Scan for the cell matching the given text and deliver its [X, Y] coordinate at center. 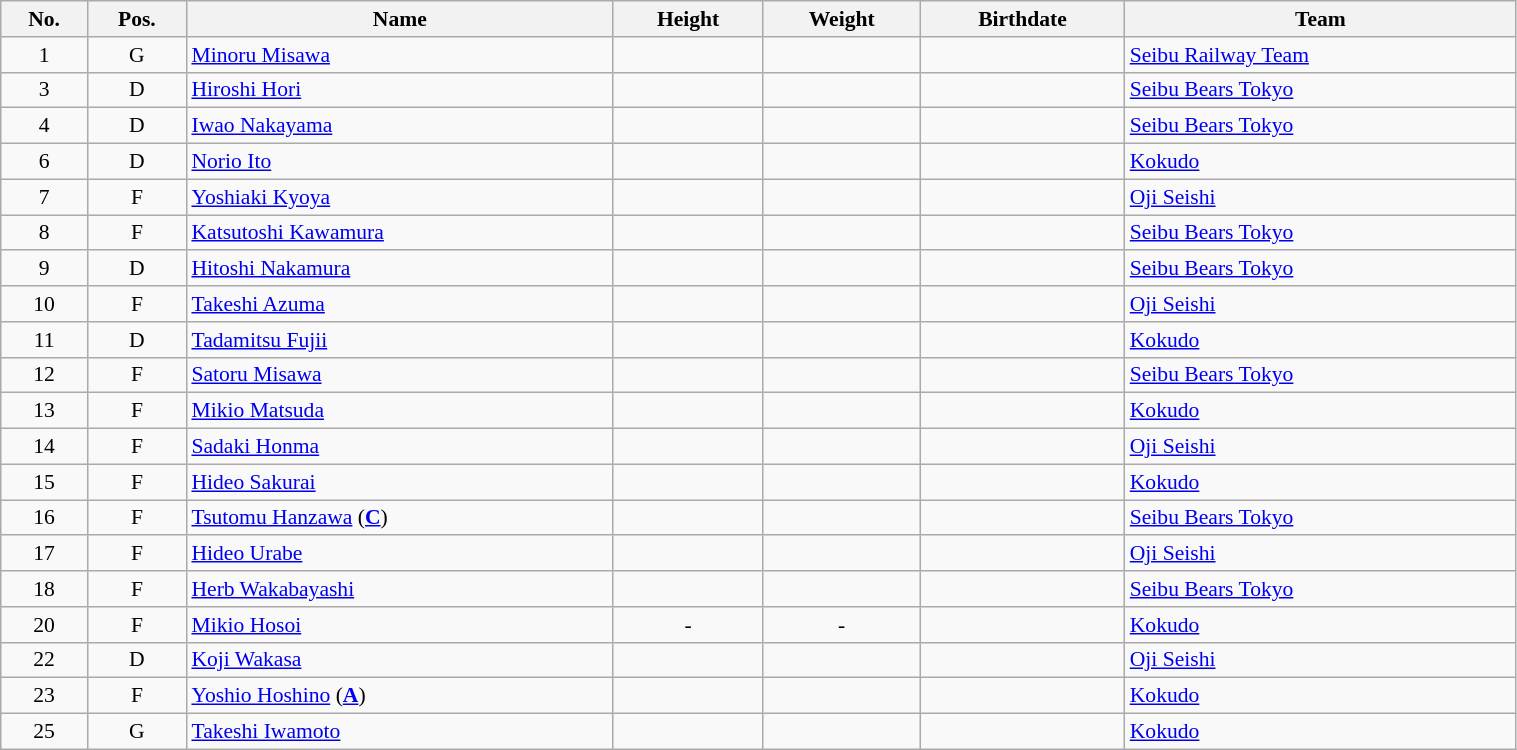
9 [44, 269]
3 [44, 90]
Name [400, 19]
Satoru Misawa [400, 375]
17 [44, 554]
1 [44, 55]
16 [44, 518]
Katsutoshi Kawamura [400, 233]
23 [44, 696]
Norio Ito [400, 162]
18 [44, 589]
Sadaki Honma [400, 447]
Takeshi Azuma [400, 304]
10 [44, 304]
Team [1320, 19]
Height [688, 19]
Hideo Urabe [400, 554]
11 [44, 340]
7 [44, 197]
22 [44, 660]
Birthdate [1022, 19]
Herb Wakabayashi [400, 589]
Minoru Misawa [400, 55]
13 [44, 411]
Hitoshi Nakamura [400, 269]
20 [44, 625]
No. [44, 19]
Hideo Sakurai [400, 482]
Tadamitsu Fujii [400, 340]
Mikio Matsuda [400, 411]
12 [44, 375]
6 [44, 162]
Hiroshi Hori [400, 90]
Takeshi Iwamoto [400, 732]
Iwao Nakayama [400, 126]
Yoshiaki Kyoya [400, 197]
15 [44, 482]
Weight [842, 19]
Seibu Railway Team [1320, 55]
Tsutomu Hanzawa (C) [400, 518]
25 [44, 732]
4 [44, 126]
Mikio Hosoi [400, 625]
Koji Wakasa [400, 660]
14 [44, 447]
8 [44, 233]
Yoshio Hoshino (A) [400, 696]
Pos. [136, 19]
